Detect which cell encompasses the target text, then output its (x, y) center coordinate. 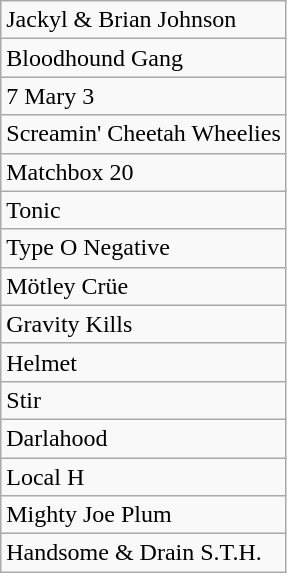
7 Mary 3 (144, 96)
Darlahood (144, 438)
Mighty Joe Plum (144, 515)
Bloodhound Gang (144, 58)
Stir (144, 400)
Jackyl & Brian Johnson (144, 20)
Type O Negative (144, 248)
Matchbox 20 (144, 172)
Handsome & Drain S.T.H. (144, 553)
Gravity Kills (144, 324)
Screamin' Cheetah Wheelies (144, 134)
Mötley Crüe (144, 286)
Local H (144, 477)
Helmet (144, 362)
Tonic (144, 210)
